For the text-containing cell, return its midpoint in (x, y) coordinate format. 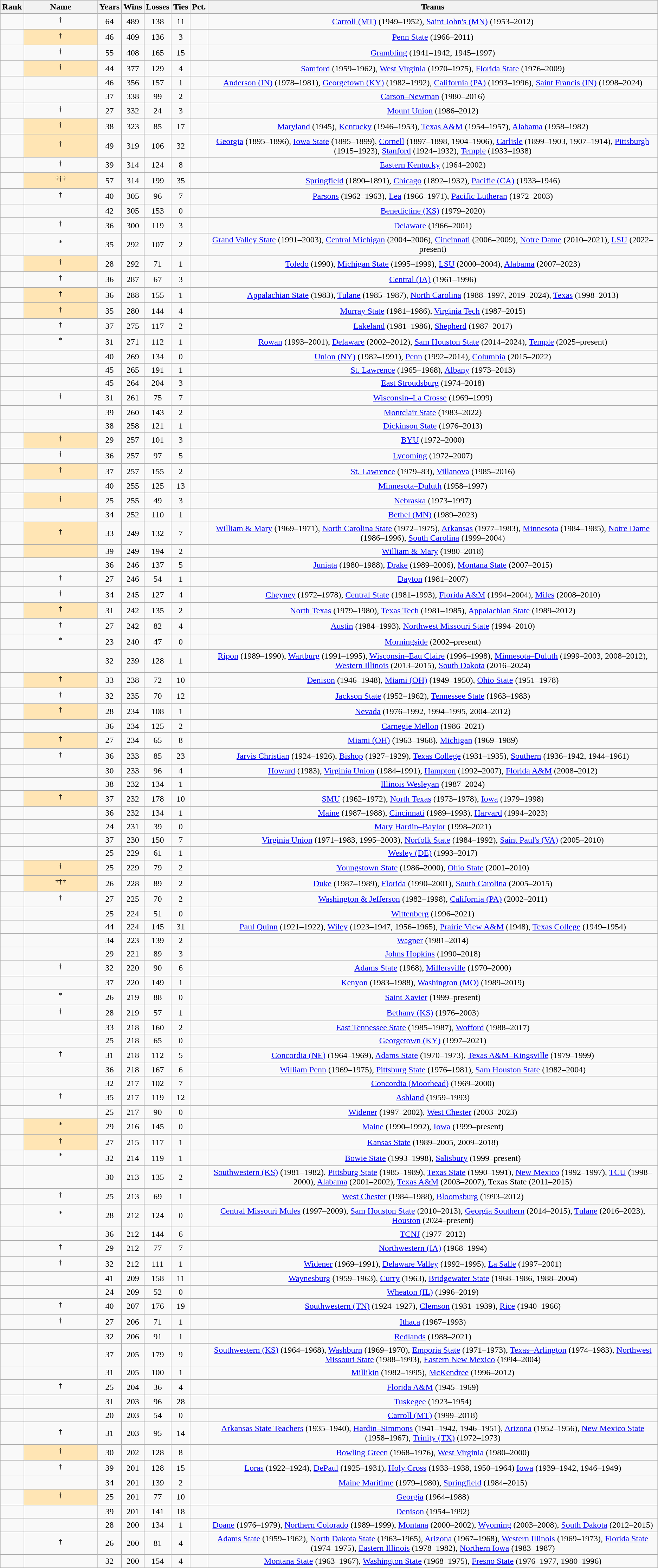
East Stroudsburg (1974–2018) (433, 383)
338 (133, 96)
231 (133, 827)
Lycoming (1972–2007) (433, 456)
Wagner (1981–2014) (433, 940)
Lakeland (1981–1986), Shepherd (1987–2017) (433, 327)
Penn State (1966–2011) (433, 37)
107 (158, 244)
Duke (1987–1989), Florida (1990–2001), South Carolina (2005–2015) (433, 884)
Georgetown (KY) (1997–2021) (433, 1041)
Maryland (1945), Kentucky (1946–1953), Texas A&M (1954–1957), Alabama (1958–1982) (433, 126)
121 (158, 426)
Illinois Wesleyan (1987–2024) (433, 784)
489 (133, 22)
Loras (1922–1924), DePaul (1925–1931), Holy Cross (1933–1938, 1950–1964) Iowa (1939–1942, 1946–1949) (433, 1468)
141 (158, 1511)
Maine Maritime (1979–1980), Springfield (1984–2015) (433, 1483)
275 (133, 327)
Concordia (Moorhead) (1969–2000) (433, 1083)
Maine (1990–1992), Iowa (1999–present) (433, 1127)
Carnegie Mellon (1986–2021) (433, 726)
271 (133, 342)
Delaware (1966–2001) (433, 226)
82 (158, 626)
Parsons (1962–1963), Lea (1966–1971), Pacific Lutheran (1972–2003) (433, 196)
42 (109, 211)
Juniata (1980–1988), Drake (1989–2006), Montana State (2007–2015) (433, 564)
Morningside (2002–present) (433, 642)
Anderson (IN) (1978–1981), Georgetown (KY) (1982–1992), California (PA) (1993–1996), Saint Francis (IN) (1998–2024) (433, 83)
91 (158, 1337)
East Tennessee State (1985–1987), Wofford (1988–2017) (433, 1027)
Carroll (MT) (1949–1952), Saint John's (MN) (1953–2012) (433, 22)
323 (133, 126)
Paul Quinn (1921–1922), Wiley (1923–1947, 1956–1965), Prairie View A&M (1948), Texas College (1949–1954) (433, 927)
127 (158, 595)
287 (133, 280)
Jackson State (1952–1962), Tennessee State (1963–1983) (433, 696)
194 (158, 551)
202 (133, 1453)
79 (158, 868)
377 (133, 68)
160 (158, 1027)
Murray State (1981–1986), Virginia Tech (1987–2015) (433, 311)
260 (133, 412)
Cheyney (1972–1978), Central State (1981–1993), Florida A&M (1994–2004), Miles (2008–2010) (433, 595)
Springfield (1890–1891), Chicago (1892–1932), Pacific (CA) (1933–1946) (433, 181)
Mount Union (1986–2012) (433, 111)
75 (158, 398)
Bethany (KS) (1976–2003) (433, 1013)
Losses (158, 7)
West Chester (1984–1988), Bloomsburg (1993–2012) (433, 1196)
132 (158, 533)
300 (133, 226)
Austin (1984–1993), Northwest Missouri State (1994–2010) (433, 626)
245 (133, 595)
Youngstown State (1986–2000), Ohio State (2001–2010) (433, 868)
97 (158, 456)
Adams State (1968), Millersville (1970–2000) (433, 968)
Bowie State (1993–1998), Salisbury (1999–present) (433, 1158)
264 (133, 383)
106 (158, 145)
235 (133, 696)
110 (158, 515)
47 (158, 642)
Central (IA) (1961–1996) (433, 280)
157 (158, 83)
TCNJ (1977–2012) (433, 1234)
Widener (1969–1991), Delaware Valley (1992–1995), La Salle (1997–2001) (433, 1264)
Carroll (MT) (1999–2018) (433, 1415)
Grand Valley State (1991–2003), Central Michigan (2004–2006), Cincinnati (2006–2009), Notre Dame (2010–2021), LSU (2022–present) (433, 244)
Miami (OH) (1963–1968), Michigan (1969–1989) (433, 740)
Ashland (1959–1993) (433, 1097)
Georgia (1964–1988) (433, 1497)
252 (133, 515)
207 (133, 1307)
225 (133, 899)
176 (158, 1307)
William Penn (1969–1975), Pittsburg State (1976–1981), Sam Houston State (1982–2004) (433, 1070)
158 (158, 1279)
167 (158, 1070)
240 (133, 642)
Wittenberg (1996–2021) (433, 914)
St. Lawrence (1965–1968), Albany (1973–2013) (433, 370)
Nebraska (1973–1997) (433, 501)
258 (133, 426)
111 (158, 1264)
19 (181, 1307)
Ithaca (1967–1993) (433, 1322)
Union (NY) (1982–1991), Penn (1992–2014), Columbia (2015–2022) (433, 357)
Name (60, 7)
Teams (433, 7)
129 (158, 68)
356 (133, 83)
165 (158, 53)
88 (158, 998)
154 (158, 1561)
Samford (1959–1962), West Virginia (1970–1975), Florida State (1976–2009) (433, 68)
Wisconsin–La Crosse (1969–1999) (433, 398)
Appalachian State (1983), Tulane (1985–1987), North Carolina (1988–1997, 2019–2024), Texas (1998–2013) (433, 295)
Bowling Green (1968–1976), West Virginia (1980–2000) (433, 1453)
Southwestern (TN) (1924–1927), Clemson (1931–1939), Rice (1940–1966) (433, 1307)
221 (133, 954)
136 (158, 37)
Johns Hopkins (1990–2018) (433, 954)
Toledo (1990), Michigan State (1995–1999), LSU (2000–2004), Alabama (2007–2023) (433, 264)
143 (158, 412)
61 (158, 853)
41 (109, 1279)
Pct. (199, 7)
17 (181, 126)
Redlands (1988–2021) (433, 1337)
Kansas State (1989–2005, 2009–2018) (433, 1142)
55 (109, 53)
269 (133, 357)
52 (158, 1292)
216 (133, 1127)
215 (133, 1142)
Dickinson State (1976–2013) (433, 426)
Maine (1987–1988), Cincinnati (1989–1993), Harvard (1994–2023) (433, 813)
Northwestern (IA) (1968–1994) (433, 1248)
138 (158, 22)
230 (133, 840)
199 (158, 181)
Tuskegee (1923–1954) (433, 1402)
69 (158, 1196)
Denison (1954–1992) (433, 1511)
13 (181, 486)
332 (133, 111)
Saint Xavier (1999–present) (433, 998)
319 (133, 145)
BYU (1972–2000) (433, 440)
280 (133, 311)
223 (133, 940)
Denison (1946–1948), Miami (OH) (1949–1950), Ohio State (1951–1978) (433, 680)
Wins (133, 7)
Carson–Newman (1980–2016) (433, 96)
238 (133, 680)
Nevada (1976–1992, 1994–1995, 2004–2012) (433, 712)
Grambling (1941–1942, 1945–1997) (433, 53)
SMU (1962–1972), North Texas (1973–1978), Iowa (1979–1998) (433, 799)
Widener (1997–2002), West Chester (2003–2023) (433, 1112)
153 (158, 211)
239 (133, 661)
Years (109, 7)
William & Mary (1980–2018) (433, 551)
108 (158, 712)
51 (158, 914)
9 (181, 1354)
191 (158, 370)
20 (109, 1415)
St. Lawrence (1979–83), Villanova (1985–2016) (433, 471)
Central Missouri Mules (1997–2009), Sam Houston State (2010–2013), Georgia Southern (2014–2015), Tulane (2016–2023), Houston (2024–present) (433, 1215)
261 (133, 398)
Wesley (DE) (1993–2017) (433, 853)
Doane (1976–1979), Northern Colorado (1989–1999), Montana (2000–2002), Wyoming (2003–2008), South Dakota (2012–2015) (433, 1525)
18 (181, 1511)
99 (158, 96)
81 (158, 1543)
Wheaton (IL) (1996–2019) (433, 1292)
265 (133, 370)
408 (133, 53)
102 (158, 1083)
Mary Hardin–Baylor (1998–2021) (433, 827)
150 (158, 840)
Ties (181, 7)
Howard (1983), Virginia Union (1984–1991), Hampton (1992–2007), Florida A&M (2008–2012) (433, 771)
101 (158, 440)
Benedictine (KS) (1979–2020) (433, 211)
Montclair State (1983–2022) (433, 412)
Millikin (1982–1995), McKendree (1996–2012) (433, 1373)
North Texas (1979–1980), Texas Tech (1981–1985), Appalachian State (1989–2012) (433, 610)
Virginia Union (1971–1983, 1995–2003), Norfolk State (1984–1992), Saint Paul's (VA) (2005–2010) (433, 840)
214 (133, 1158)
Jarvis Christian (1924–1926), Bishop (1927–1929), Texas College (1931–1935), Southern (1936–1942, 1944–1961) (433, 757)
179 (158, 1354)
Montana State (1963–1967), Washington State (1968–1975), Fresno State (1976–1977, 1980–1996) (433, 1561)
100 (158, 1373)
Minnesota–Duluth (1958–1997) (433, 486)
Washington & Jefferson (1982–1998), California (PA) (2002–2011) (433, 899)
149 (158, 982)
288 (133, 295)
95 (158, 1433)
Bethel (MN) (1989–2023) (433, 515)
67 (158, 280)
Concordia (NE) (1964–1969), Adams State (1970–1973), Texas A&M–Kingsville (1979–1999) (433, 1055)
Florida A&M (1945–1969) (433, 1387)
Dayton (1981–2007) (433, 579)
14 (181, 1433)
Eastern Kentucky (1964–2002) (433, 165)
178 (158, 799)
137 (158, 564)
Rowan (1993–2001), Delaware (2002–2012), Sam Houston State (2014–2024), Temple (2025–present) (433, 342)
Rank (12, 7)
Waynesburg (1959–1963), Curry (1963), Bridgewater State (1968–1986, 1988–2004) (433, 1279)
228 (133, 884)
64 (109, 22)
72 (158, 680)
Kenyon (1983–1988), Washington (MO) (1989–2019) (433, 982)
409 (133, 37)
